Return the [X, Y] coordinate for the center point of the cell that contains the specified text.  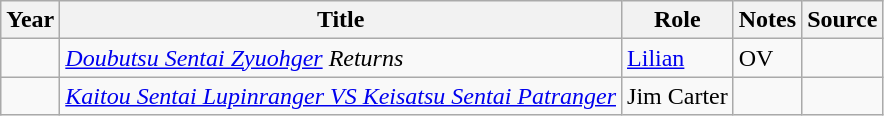
Year [30, 20]
Notes [767, 20]
Role [678, 20]
Lilian [678, 58]
Doubutsu Sentai Zyuohger Returns [341, 58]
Kaitou Sentai Lupinranger VS Keisatsu Sentai Patranger [341, 96]
Source [842, 20]
OV [767, 58]
Jim Carter [678, 96]
Title [341, 20]
